Locate the cell with the specified text and output its (X, Y) center coordinate. 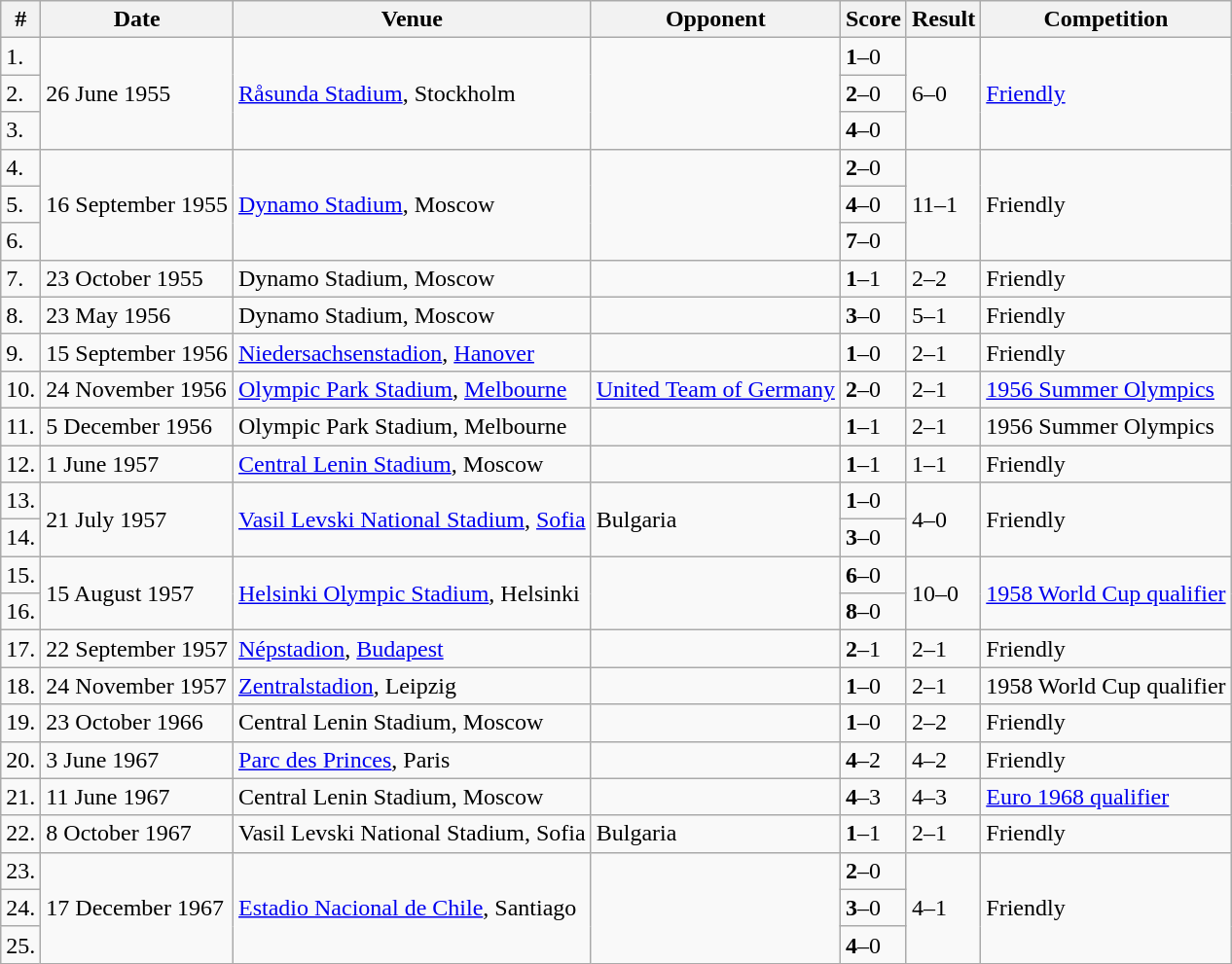
Parc des Princes, Paris (413, 760)
Helsinki Olympic Stadium, Helsinki (413, 593)
Result (943, 19)
1. (21, 56)
Venue (413, 19)
Niedersachsenstadion, Hanover (413, 352)
26 June 1955 (137, 93)
23 October 1966 (137, 723)
10. (21, 389)
7–0 (873, 241)
15. (21, 575)
24 November 1957 (137, 686)
14. (21, 538)
18. (21, 686)
# (21, 19)
8. (21, 315)
24. (21, 908)
8–0 (873, 612)
1 June 1957 (137, 464)
Zentralstadion, Leipzig (413, 686)
17 December 1967 (137, 908)
6. (21, 241)
13. (21, 501)
United Team of Germany (715, 389)
21. (21, 797)
23 October 1955 (137, 278)
Date (137, 19)
10–0 (943, 593)
4–1 (943, 908)
5. (21, 204)
Opponent (715, 19)
8 October 1967 (137, 834)
Score (873, 19)
20. (21, 760)
16. (21, 612)
2. (21, 93)
24 November 1956 (137, 389)
3 June 1967 (137, 760)
23 May 1956 (137, 315)
17. (21, 649)
15 September 1956 (137, 352)
11 June 1967 (137, 797)
3. (21, 130)
Népstadion, Budapest (413, 649)
7. (21, 278)
22 September 1957 (137, 649)
23. (21, 871)
5–1 (943, 315)
Euro 1968 qualifier (1105, 797)
16 September 1955 (137, 204)
11. (21, 426)
5 December 1956 (137, 426)
11–1 (943, 204)
Råsunda Stadium, Stockholm (413, 93)
21 July 1957 (137, 519)
Competition (1105, 19)
15 August 1957 (137, 593)
19. (21, 723)
Estadio Nacional de Chile, Santiago (413, 908)
22. (21, 834)
12. (21, 464)
4. (21, 167)
9. (21, 352)
25. (21, 945)
